Return the [x, y] coordinate for the center point of the cell that contains the specified text.  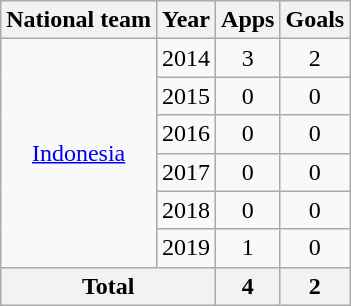
Total [108, 286]
2019 [186, 248]
Indonesia [79, 153]
Year [186, 20]
2018 [186, 210]
2016 [186, 134]
National team [79, 20]
Apps [248, 20]
Goals [315, 20]
2017 [186, 172]
2014 [186, 58]
4 [248, 286]
1 [248, 248]
3 [248, 58]
2015 [186, 96]
